Find where the given text appears and provide that cell's center as (X, Y) coordinate. 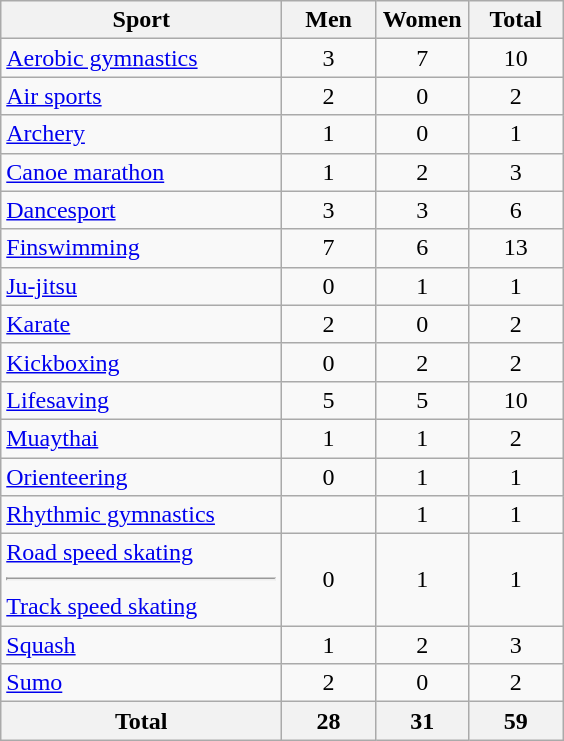
Finswimming (142, 248)
Women (422, 20)
Rhythmic gymnastics (142, 515)
59 (516, 721)
28 (329, 721)
Dancesport (142, 210)
Aerobic gymnastics (142, 58)
Archery (142, 134)
Karate (142, 324)
Sport (142, 20)
Air sports (142, 96)
Ju-jitsu (142, 286)
Squash (142, 645)
Men (329, 20)
Sumo (142, 683)
Road speed skatingTrack speed skating (142, 580)
Muaythai (142, 438)
Orienteering (142, 477)
Kickboxing (142, 362)
Canoe marathon (142, 172)
13 (516, 248)
Lifesaving (142, 400)
31 (422, 721)
